Identify which cell holds the provided text, then report its [X, Y] central coordinate. 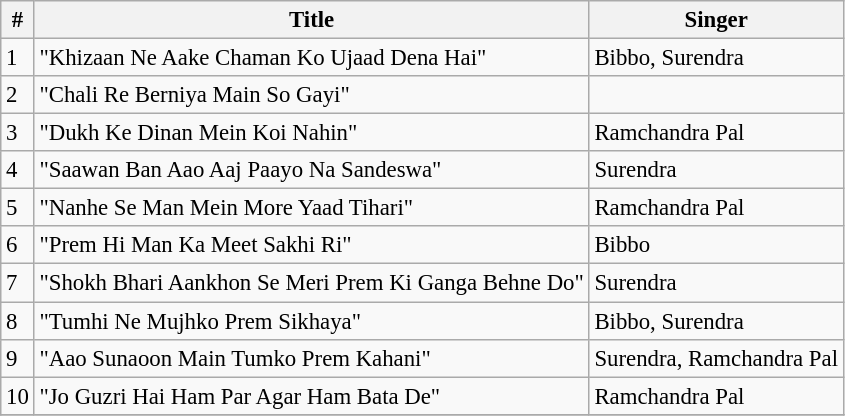
"Shokh Bhari Aankhon Se Meri Prem Ki Ganga Behne Do" [312, 283]
7 [18, 283]
8 [18, 321]
Singer [716, 20]
3 [18, 133]
# [18, 20]
9 [18, 358]
"Jo Guzri Hai Ham Par Agar Ham Bata De" [312, 396]
4 [18, 170]
10 [18, 396]
1 [18, 58]
5 [18, 208]
Surendra, Ramchandra Pal [716, 358]
2 [18, 95]
"Tumhi Ne Mujhko Prem Sikhaya" [312, 321]
"Aao Sunaoon Main Tumko Prem Kahani" [312, 358]
"Prem Hi Man Ka Meet Sakhi Ri" [312, 245]
Bibbo [716, 245]
6 [18, 245]
"Chali Re Berniya Main So Gayi" [312, 95]
Title [312, 20]
"Dukh Ke Dinan Mein Koi Nahin" [312, 133]
"Saawan Ban Aao Aaj Paayo Na Sandeswa" [312, 170]
"Nanhe Se Man Mein More Yaad Tihari" [312, 208]
"Khizaan Ne Aake Chaman Ko Ujaad Dena Hai" [312, 58]
